Detect which cell encompasses the target text, then output its (x, y) center coordinate. 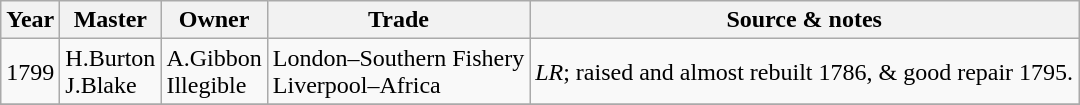
H.BurtonJ.Blake (110, 72)
Master (110, 20)
Owner (214, 20)
LR; raised and almost rebuilt 1786, & good repair 1795. (804, 72)
A.GibbonIllegible (214, 72)
Trade (398, 20)
London–Southern FisheryLiverpool–Africa (398, 72)
Source & notes (804, 20)
1799 (30, 72)
Year (30, 20)
